Search for the cell housing the specified text and yield its [x, y] center coordinate. 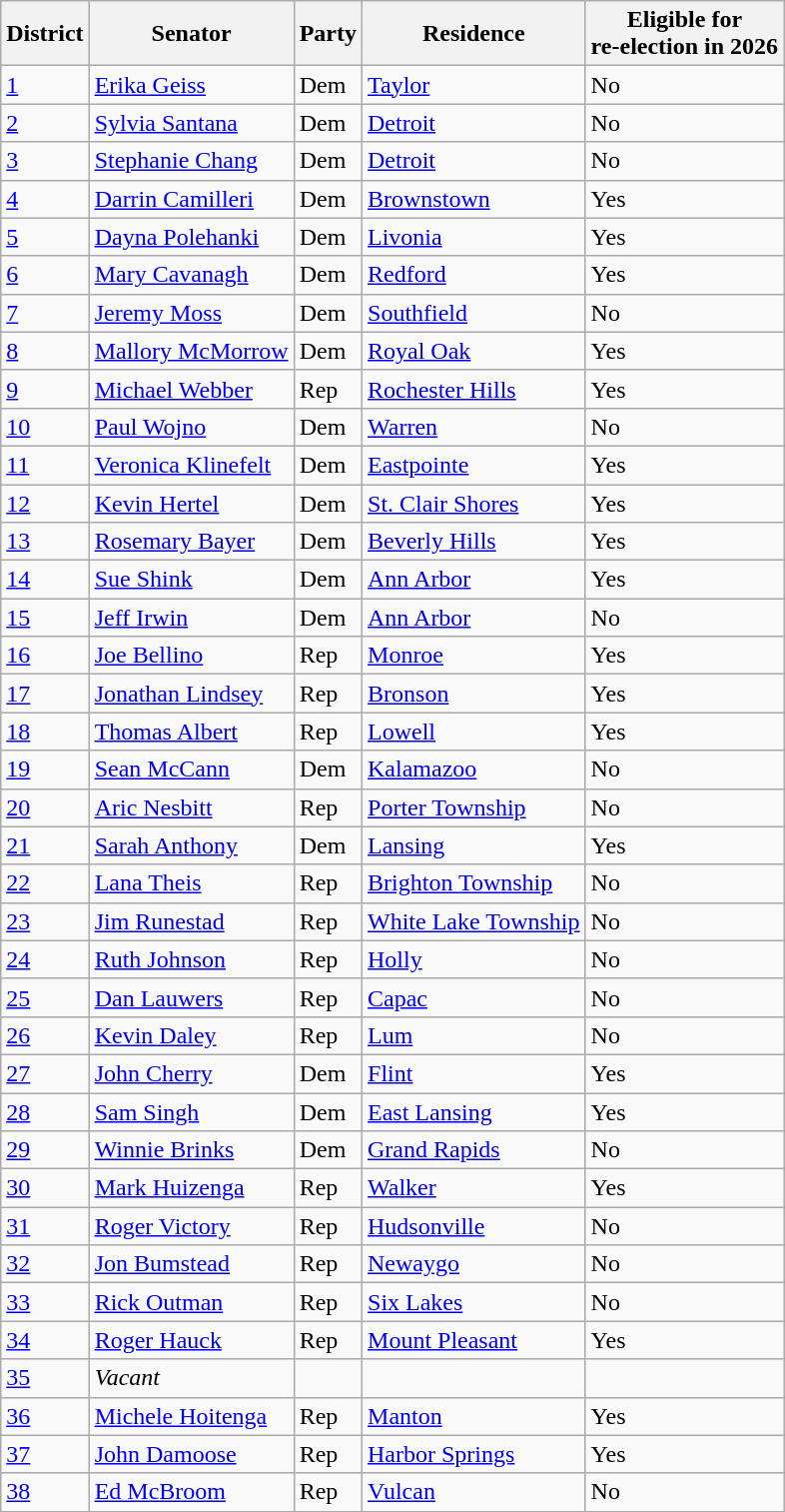
Royal Oak [474, 351]
Darrin Camilleri [192, 199]
Vacant [192, 1378]
Paul Wojno [192, 427]
Beverly Hills [474, 542]
Hudsonville [474, 1226]
33 [45, 1302]
Walker [474, 1188]
Sylvia Santana [192, 123]
Grand Rapids [474, 1150]
District [45, 34]
38 [45, 1492]
Residence [474, 34]
Eastpointe [474, 465]
Warren [474, 427]
14 [45, 580]
29 [45, 1150]
35 [45, 1378]
Mark Huizenga [192, 1188]
31 [45, 1226]
Senator [192, 34]
Mary Cavanagh [192, 275]
Veronica Klinefelt [192, 465]
Lowell [474, 732]
Kalamazoo [474, 769]
19 [45, 769]
Livonia [474, 237]
St. Clair Shores [474, 503]
26 [45, 1035]
Dayna Polehanki [192, 237]
Bronson [474, 694]
Sarah Anthony [192, 845]
2 [45, 123]
Southfield [474, 313]
18 [45, 732]
East Lansing [474, 1112]
10 [45, 427]
Kevin Daley [192, 1035]
Jeff Irwin [192, 618]
Michele Hoitenga [192, 1416]
Kevin Hertel [192, 503]
Manton [474, 1416]
13 [45, 542]
7 [45, 313]
Harbor Springs [474, 1454]
John Cherry [192, 1073]
Stephanie Chang [192, 161]
9 [45, 389]
Sean McCann [192, 769]
Six Lakes [474, 1302]
Rochester Hills [474, 389]
Lum [474, 1035]
Party [328, 34]
Flint [474, 1073]
11 [45, 465]
Roger Hauck [192, 1340]
Eligible forre-election in 2026 [685, 34]
24 [45, 959]
Winnie Brinks [192, 1150]
Taylor [474, 85]
John Damoose [192, 1454]
30 [45, 1188]
Jon Bumstead [192, 1264]
Michael Webber [192, 389]
6 [45, 275]
Dan Lauwers [192, 997]
Lana Theis [192, 883]
3 [45, 161]
Brownstown [474, 199]
20 [45, 807]
12 [45, 503]
5 [45, 237]
4 [45, 199]
32 [45, 1264]
Jim Runestad [192, 921]
Lansing [474, 845]
Erika Geiss [192, 85]
37 [45, 1454]
34 [45, 1340]
Sam Singh [192, 1112]
Redford [474, 275]
Joe Bellino [192, 656]
25 [45, 997]
Mount Pleasant [474, 1340]
1 [45, 85]
Brighton Township [474, 883]
Holly [474, 959]
8 [45, 351]
Jonathan Lindsey [192, 694]
Rosemary Bayer [192, 542]
Ruth Johnson [192, 959]
Roger Victory [192, 1226]
23 [45, 921]
Newaygo [474, 1264]
16 [45, 656]
28 [45, 1112]
Sue Shink [192, 580]
15 [45, 618]
27 [45, 1073]
Aric Nesbitt [192, 807]
Ed McBroom [192, 1492]
Mallory McMorrow [192, 351]
17 [45, 694]
Rick Outman [192, 1302]
Capac [474, 997]
36 [45, 1416]
White Lake Township [474, 921]
Monroe [474, 656]
22 [45, 883]
21 [45, 845]
Vulcan [474, 1492]
Porter Township [474, 807]
Thomas Albert [192, 732]
Jeremy Moss [192, 313]
